Output the (x, y) coordinate of the center of the cell containing the given text.  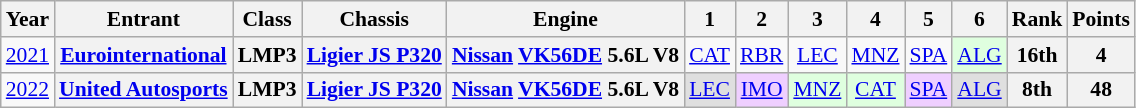
16th (1038, 55)
2 (762, 19)
Chassis (374, 19)
8th (1038, 90)
2021 (28, 55)
6 (979, 19)
Engine (566, 19)
Rank (1038, 19)
1 (710, 19)
RBR (762, 55)
48 (1101, 90)
United Autosports (144, 90)
Year (28, 19)
5 (929, 19)
2022 (28, 90)
Entrant (144, 19)
IMO (762, 90)
Points (1101, 19)
Class (268, 19)
Eurointernational (144, 55)
3 (817, 19)
